Pinpoint the cell where the given text exists, returning its (X, Y) midpoint coordinate. 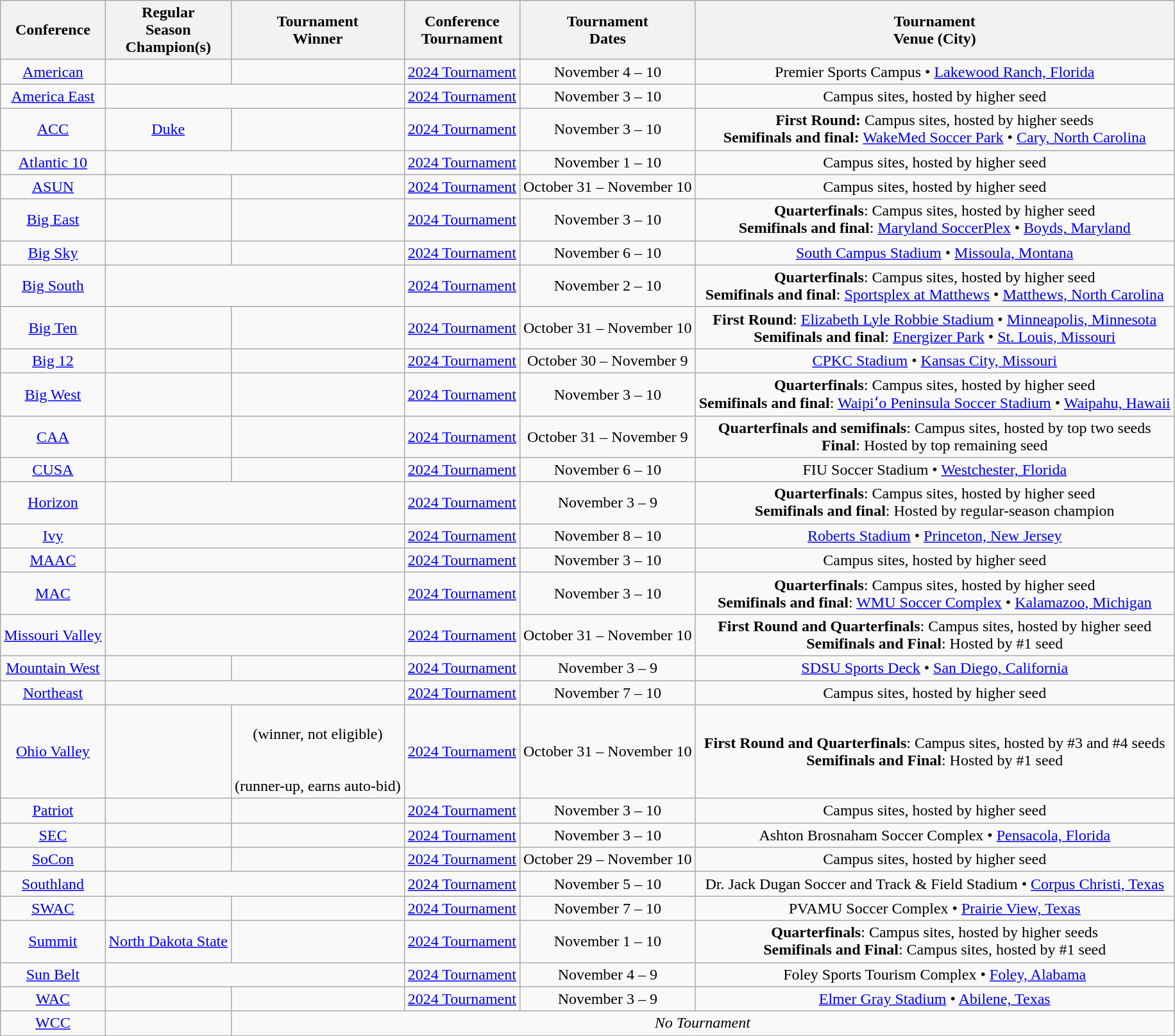
Big Ten (53, 327)
Roberts Stadium • Princeton, New Jersey (934, 536)
(winner, not eligible)(runner-up, earns auto-bid) (317, 752)
October 29 – November 10 (607, 860)
Big West (53, 394)
WCC (53, 1023)
American (53, 72)
ACC (53, 130)
Southland (53, 884)
November 4 – 10 (607, 72)
Conference (53, 30)
Quarterfinals: Campus sites, hosted by higher seedsSemifinals and Final: Campus sites, hosted by #1 seed (934, 942)
First Round: Campus sites, hosted by higher seedsSemifinals and final: WakeMed Soccer Park • Cary, North Carolina (934, 130)
Big Sky (53, 253)
ASUN (53, 187)
SEC (53, 835)
Quarterfinals: Campus sites, hosted by higher seedSemifinals and final: WMU Soccer Complex • Kalamazoo, Michigan (934, 593)
First Round: Elizabeth Lyle Robbie Stadium • Minneapolis, MinnesotaSemifinals and final: Energizer Park • St. Louis, Missouri (934, 327)
First Round and Quarterfinals: Campus sites, hosted by #3 and #4 seedsSemifinals and Final: Hosted by #1 seed (934, 752)
Foley Sports Tourism Complex • Foley, Alabama (934, 974)
PVAMU Soccer Complex • Prairie View, Texas (934, 908)
Missouri Valley (53, 635)
TournamentDates (607, 30)
Quarterfinals: Campus sites, hosted by higher seedSemifinals and final: Sportsplex at Matthews • Matthews, North Carolina (934, 286)
October 31 – November 9 (607, 436)
Dr. Jack Dugan Soccer and Track & Field Stadium • Corpus Christi, Texas (934, 884)
First Round and Quarterfinals: Campus sites, hosted by higher seedSemifinals and Final: Hosted by #1 seed (934, 635)
Atlantic 10 (53, 162)
Horizon (53, 503)
CUSA (53, 470)
Big 12 (53, 361)
SDSU Sports Deck • San Diego, California (934, 668)
CPKC Stadium • Kansas City, Missouri (934, 361)
No Tournament (702, 1023)
SoCon (53, 860)
Big East (53, 219)
South Campus Stadium • Missoula, Montana (934, 253)
Ashton Brosnaham Soccer Complex • Pensacola, Florida (934, 835)
Quarterfinals and semifinals: Campus sites, hosted by top two seedsFinal: Hosted by top remaining seed (934, 436)
Summit (53, 942)
Big South (53, 286)
CAA (53, 436)
November 5 – 10 (607, 884)
MAAC (53, 560)
Tournament Venue (City) (934, 30)
WAC (53, 999)
Northeast (53, 692)
November 8 – 10 (607, 536)
Quarterfinals: Campus sites, hosted by higher seedSemifinals and final: Hosted by regular-season champion (934, 503)
SWAC (53, 908)
MAC (53, 593)
October 30 – November 9 (607, 361)
America East (53, 96)
Elmer Gray Stadium • Abilene, Texas (934, 999)
Ivy (53, 536)
Duke (168, 130)
Conference Tournament (462, 30)
FIU Soccer Stadium • Westchester, Florida (934, 470)
Tournament Winner (317, 30)
Sun Belt (53, 974)
Ohio Valley (53, 752)
Quarterfinals: Campus sites, hosted by higher seedSemifinals and final: Waipiʻo Peninsula Soccer Stadium • Waipahu, Hawaii (934, 394)
November 4 – 9 (607, 974)
Mountain West (53, 668)
November 2 – 10 (607, 286)
Quarterfinals: Campus sites, hosted by higher seedSemifinals and final: Maryland SoccerPlex • Boyds, Maryland (934, 219)
Patriot (53, 811)
North Dakota State (168, 942)
Premier Sports Campus • Lakewood Ranch, Florida (934, 72)
Regular Season Champion(s) (168, 30)
